Detect which cell encompasses the target text, then output its [X, Y] center coordinate. 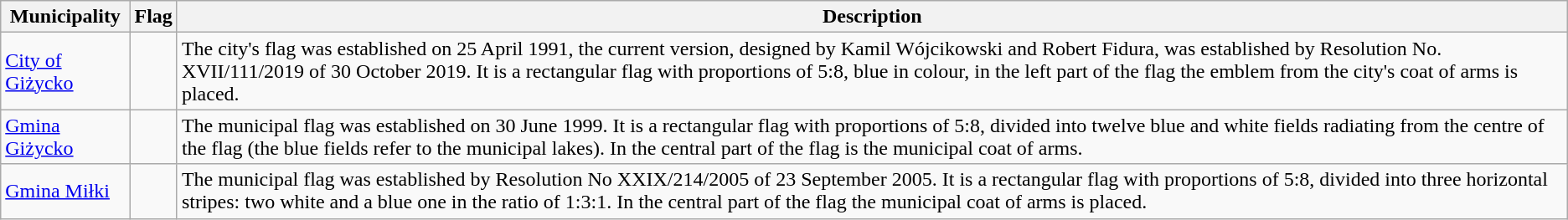
City of Giżycko [65, 71]
Gmina Miłki [65, 191]
Municipality [65, 17]
Gmina Giżycko [65, 137]
Flag [153, 17]
Description [872, 17]
